From the cell containing the given text, extract its center point as (X, Y) coordinate. 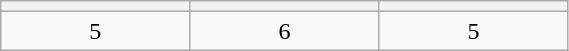
6 (284, 31)
